For the text-containing cell, return its midpoint in [x, y] coordinate format. 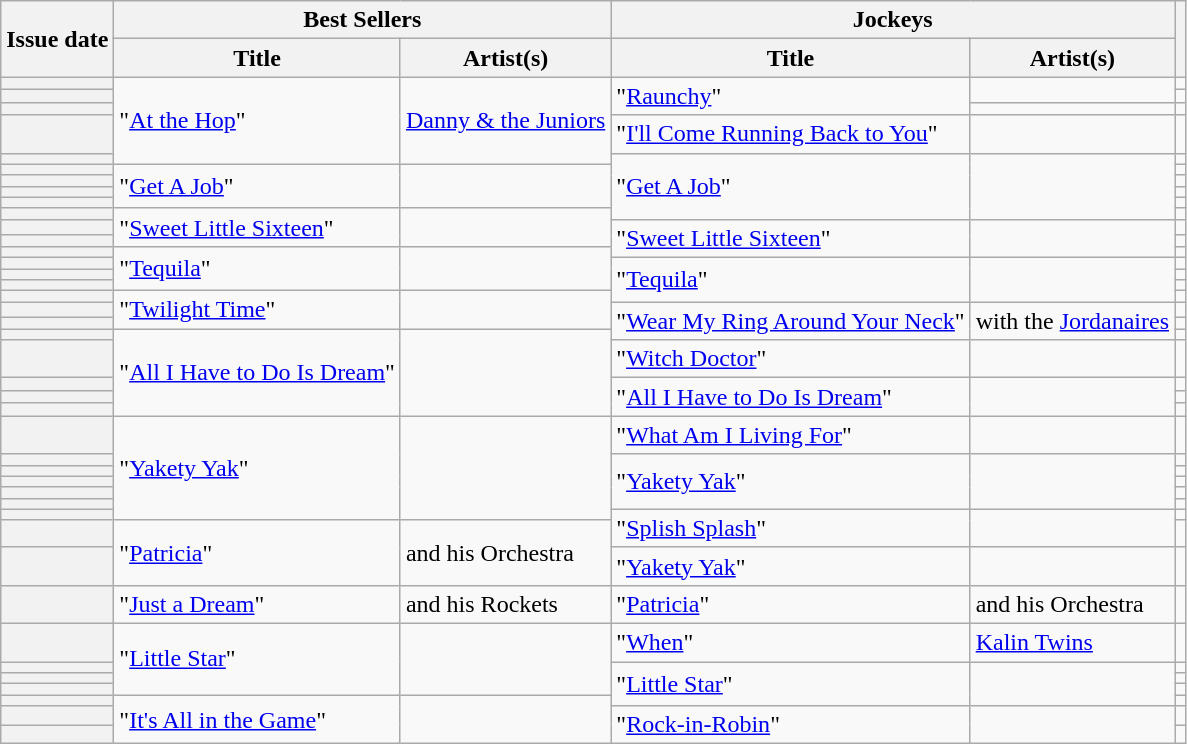
with the Jordanaires [1072, 321]
"I'll Come Running Back to You" [790, 134]
"Raunchy" [790, 96]
"When" [790, 642]
Best Sellers [362, 20]
"Twilight Time" [258, 310]
Issue date [58, 39]
"Wear My Ring Around Your Neck" [790, 321]
"What Am I Living For" [790, 435]
"Just a Dream" [258, 604]
"At the Hop" [258, 120]
"It's All in the Game" [258, 720]
"Splish Splash" [790, 528]
"Witch Doctor" [790, 359]
"Rock-in-Robin" [790, 725]
Kalin Twins [1072, 642]
and his Rockets [505, 604]
Jockeys [893, 20]
Danny & the Juniors [505, 120]
